Scan for the cell matching the given text and deliver its [x, y] coordinate at center. 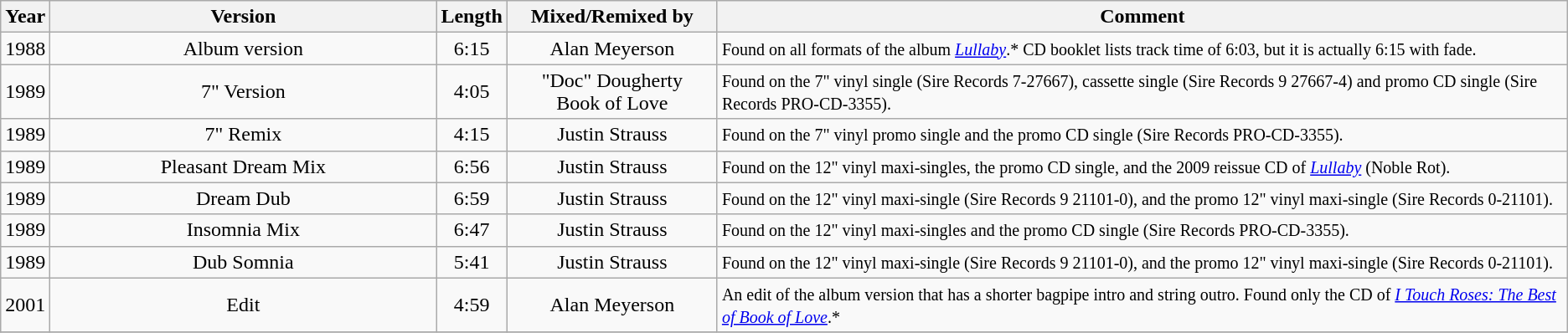
Found on the 7" vinyl single (Sire Records 7-27667), cassette single (Sire Records 9 27667-4) and promo CD single (Sire Records PRO-CD-3355). [1142, 92]
Found on the 12" vinyl maxi-singles and the promo CD single (Sire Records PRO-CD-3355). [1142, 230]
Found on the 7" vinyl promo single and the promo CD single (Sire Records PRO-CD-3355). [1142, 135]
6:56 [472, 166]
Comment [1142, 17]
6:59 [472, 198]
Found on all formats of the album Lullaby.* CD booklet lists track time of 6:03, but it is actually 6:15 with fade. [1142, 49]
Insomnia Mix [243, 230]
2001 [25, 305]
Mixed/Remixed by [611, 17]
Pleasant Dream Mix [243, 166]
Album version [243, 49]
4:05 [472, 92]
4:15 [472, 135]
Version [243, 17]
"Doc" DoughertyBook of Love [611, 92]
Dub Somnia [243, 262]
An edit of the album version that has a shorter bagpipe intro and string outro. Found only the CD of I Touch Roses: The Best of Book of Love.* [1142, 305]
7" Remix [243, 135]
Year [25, 17]
5:41 [472, 262]
7" Version [243, 92]
Found on the 12" vinyl maxi-singles, the promo CD single, and the 2009 reissue CD of Lullaby (Noble Rot). [1142, 166]
6:15 [472, 49]
Dream Dub [243, 198]
Length [472, 17]
1988 [25, 49]
Edit [243, 305]
4:59 [472, 305]
6:47 [472, 230]
